Detect which cell encompasses the target text, then output its [X, Y] center coordinate. 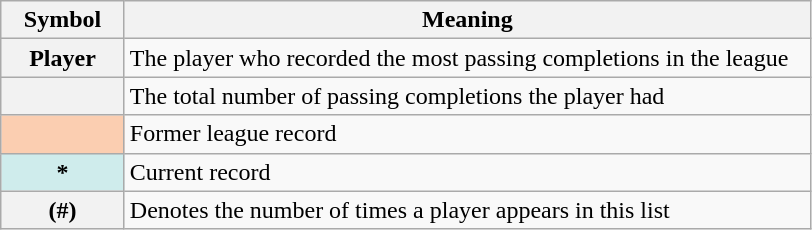
Meaning [467, 20]
Denotes the number of times a player appears in this list [467, 210]
(#) [63, 210]
Former league record [467, 134]
Player [63, 58]
Symbol [63, 20]
* [63, 172]
Current record [467, 172]
The total number of passing completions the player had [467, 96]
The player who recorded the most passing completions in the league [467, 58]
